Return the [x, y] coordinate for the center point of the cell that contains the specified text.  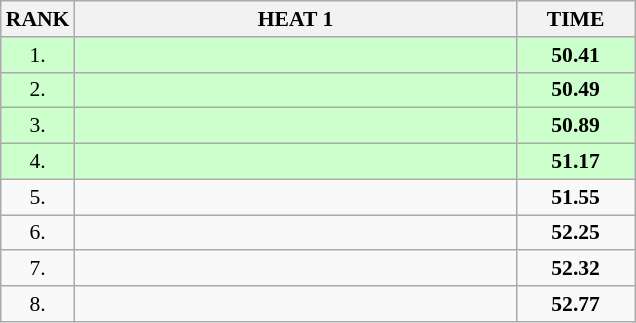
6. [38, 233]
52.77 [576, 304]
TIME [576, 19]
8. [38, 304]
5. [38, 197]
3. [38, 126]
51.17 [576, 162]
52.25 [576, 233]
RANK [38, 19]
50.49 [576, 90]
HEAT 1 [295, 19]
1. [38, 55]
51.55 [576, 197]
52.32 [576, 269]
2. [38, 90]
50.41 [576, 55]
7. [38, 269]
4. [38, 162]
50.89 [576, 126]
